Extract the (x, y) coordinate from the center of the cell holding the provided text.  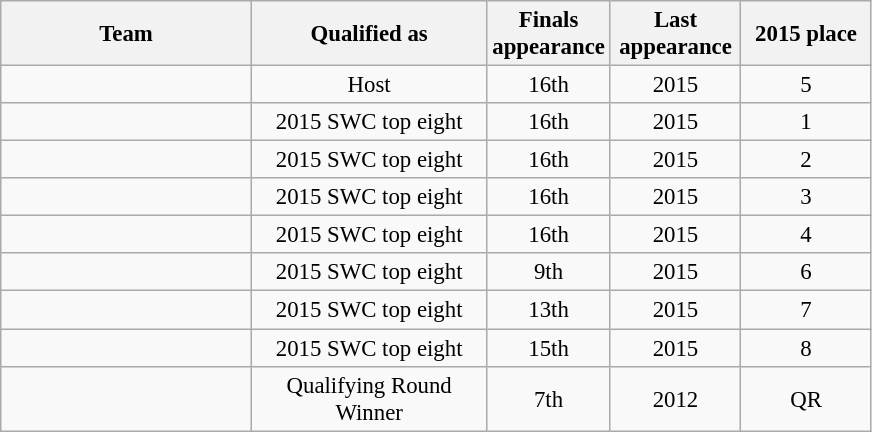
QR (806, 398)
8 (806, 348)
7 (806, 310)
Qualifying Round Winner (369, 398)
2012 (676, 398)
15th (548, 348)
3 (806, 197)
Team (126, 34)
7th (548, 398)
6 (806, 273)
13th (548, 310)
2015 place (806, 34)
Finals appearance (548, 34)
1 (806, 122)
Host (369, 85)
Qualified as (369, 34)
Last appearance (676, 34)
4 (806, 235)
5 (806, 85)
9th (548, 273)
2 (806, 160)
